Scan for the cell matching the given text and deliver its [X, Y] coordinate at center. 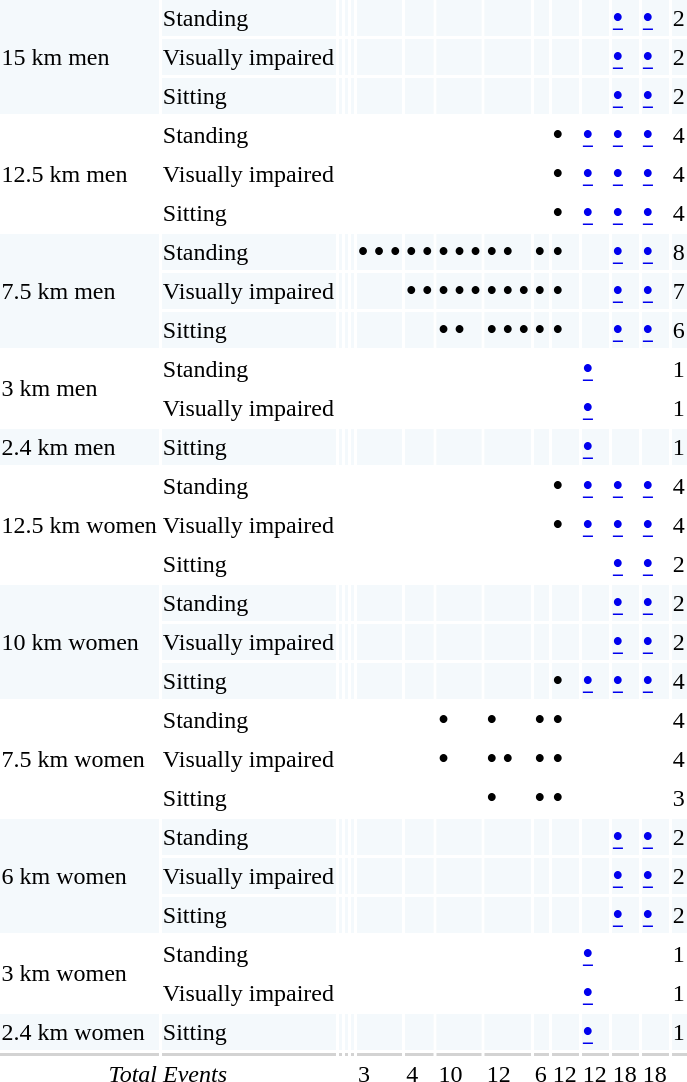
3 [678, 798]
10 km women [79, 642]
7.5 km men [79, 291]
8 [678, 252]
6 [678, 330]
3 km men [79, 388]
3 km women [79, 974]
12.5 km men [79, 174]
6 km women [79, 876]
12.5 km women [79, 525]
7 [678, 291]
15 km men [79, 57]
7.5 km women [79, 759]
2.4 km women [79, 1032]
2.4 km men [79, 447]
